Output the (X, Y) coordinate of the center of the cell containing the given text.  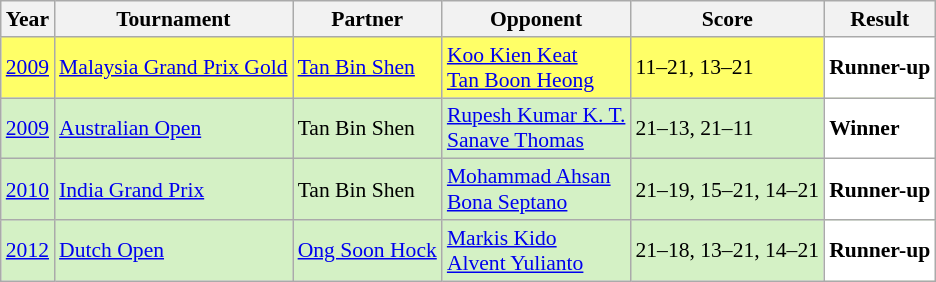
Partner (368, 19)
2012 (28, 250)
21–13, 21–11 (727, 128)
Malaysia Grand Prix Gold (174, 68)
11–21, 13–21 (727, 68)
21–18, 13–21, 14–21 (727, 250)
Opponent (536, 19)
Result (880, 19)
Winner (880, 128)
2010 (28, 190)
Koo Kien Keat Tan Boon Heong (536, 68)
Markis Kido Alvent Yulianto (536, 250)
Year (28, 19)
India Grand Prix (174, 190)
Score (727, 19)
Mohammad Ahsan Bona Septano (536, 190)
Australian Open (174, 128)
21–19, 15–21, 14–21 (727, 190)
Dutch Open (174, 250)
Ong Soon Hock (368, 250)
Rupesh Kumar K. T. Sanave Thomas (536, 128)
Tournament (174, 19)
